Capture the cell that displays the provided text and extract its (X, Y) central coordinate. 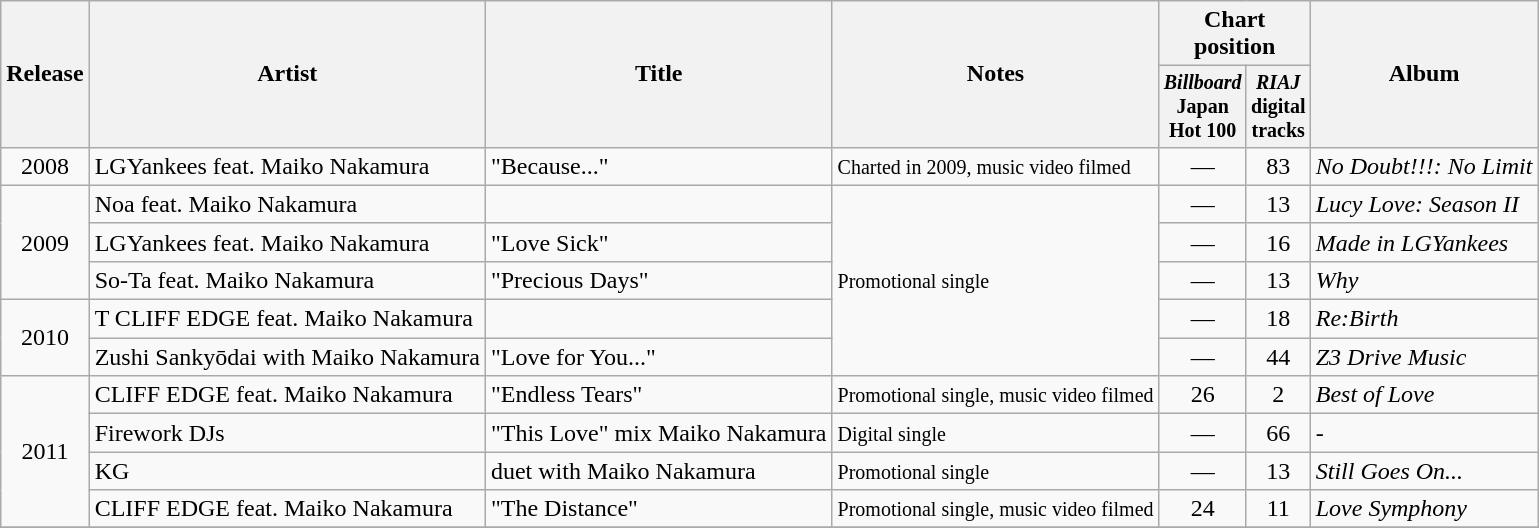
Title (658, 74)
So-Ta feat. Maiko Nakamura (287, 280)
Noa feat. Maiko Nakamura (287, 204)
Billboard Japan Hot 100 (1202, 106)
66 (1278, 433)
Why (1424, 280)
"The Distance" (658, 509)
Love Symphony (1424, 509)
Charted in 2009, music video filmed (996, 166)
Still Goes On... (1424, 471)
duet with Maiko Nakamura (658, 471)
16 (1278, 242)
2011 (45, 452)
- (1424, 433)
KG (287, 471)
Firework DJs (287, 433)
83 (1278, 166)
44 (1278, 357)
"Love Sick" (658, 242)
Chart position (1234, 34)
Digital single (996, 433)
24 (1202, 509)
Z3 Drive Music (1424, 357)
"Love for You..." (658, 357)
Lucy Love: Season II (1424, 204)
Zushi Sankyōdai with Maiko Nakamura (287, 357)
Artist (287, 74)
2010 (45, 338)
Album (1424, 74)
"Because..." (658, 166)
"Endless Tears" (658, 395)
T CLIFF EDGE feat. Maiko Nakamura (287, 319)
26 (1202, 395)
RIAJ digital tracks (1278, 106)
18 (1278, 319)
Best of Love (1424, 395)
Release (45, 74)
11 (1278, 509)
2008 (45, 166)
2009 (45, 242)
Re:Birth (1424, 319)
Made in LGYankees (1424, 242)
No Doubt!!!: No Limit (1424, 166)
"This Love" mix Maiko Nakamura (658, 433)
"Precious Days" (658, 280)
2 (1278, 395)
Notes (996, 74)
